From the cell containing the given text, extract its center point as [X, Y] coordinate. 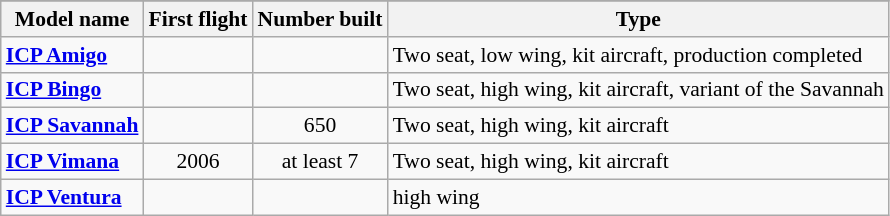
at least 7 [320, 162]
ICP Amigo [72, 55]
ICP Savannah [72, 126]
ICP Vimana [72, 162]
Model name [72, 19]
650 [320, 126]
ICP Bingo [72, 90]
high wing [638, 197]
Two seat, high wing, kit aircraft, variant of the Savannah [638, 90]
Two seat, low wing, kit aircraft, production completed [638, 55]
Type [638, 19]
First flight [198, 19]
2006 [198, 162]
ICP Ventura [72, 197]
Number built [320, 19]
